Capture the cell that displays the provided text and extract its (X, Y) central coordinate. 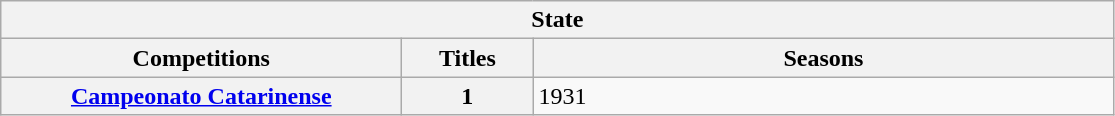
Seasons (824, 58)
Campeonato Catarinense (202, 96)
State (558, 20)
1931 (824, 96)
Competitions (202, 58)
Titles (468, 58)
1 (468, 96)
